Determine the (X, Y) coordinate at the center of the cell enclosing the given text.  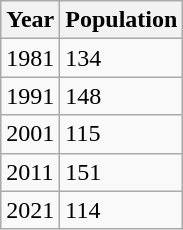
Population (122, 20)
2021 (30, 210)
114 (122, 210)
115 (122, 134)
Year (30, 20)
148 (122, 96)
134 (122, 58)
151 (122, 172)
1981 (30, 58)
1991 (30, 96)
2001 (30, 134)
2011 (30, 172)
